Provide the [X, Y] coordinate of the cell's center where the given text is located.  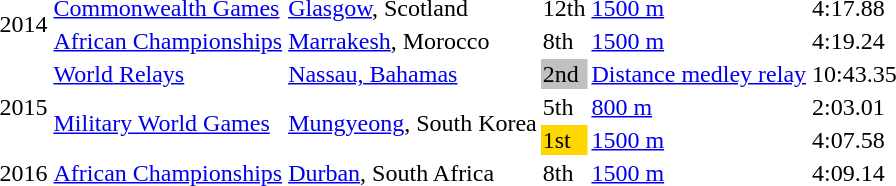
Marrakesh, Morocco [413, 41]
Distance medley relay [699, 74]
5th [564, 107]
Military World Games [168, 124]
Nassau, Bahamas [413, 74]
8th [564, 41]
African Championships [168, 41]
World Relays [168, 74]
1st [564, 140]
Mungyeong, South Korea [413, 124]
2nd [564, 74]
800 m [699, 107]
